Find where the given text appears and provide that cell's center as (x, y) coordinate. 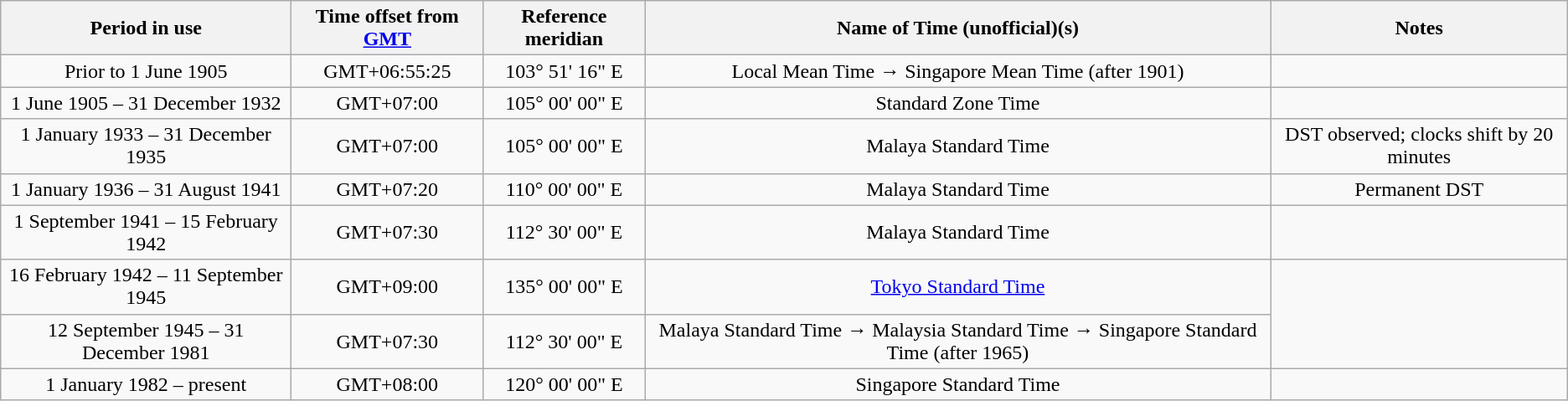
1 January 1936 – 31 August 1941 (146, 189)
Reference meridian (565, 28)
GMT+09:00 (387, 286)
1 January 1933 – 31 December 1935 (146, 146)
110° 00' 00" E (565, 189)
DST observed; clocks shift by 20 minutes (1419, 146)
Period in use (146, 28)
Local Mean Time → Singapore Mean Time (after 1901) (958, 71)
GMT+07:20 (387, 189)
Standard Zone Time (958, 103)
Time offset from GMT (387, 28)
GMT+08:00 (387, 384)
Tokyo Standard Time (958, 286)
Name of Time (unofficial)(s) (958, 28)
1 January 1982 – present (146, 384)
135° 00' 00" E (565, 286)
1 September 1941 – 15 February 1942 (146, 233)
16 February 1942 – 11 September 1945 (146, 286)
Singapore Standard Time (958, 384)
Malaya Standard Time → Malaysia Standard Time → Singapore Standard Time (after 1965) (958, 342)
1 June 1905 – 31 December 1932 (146, 103)
GMT+06:55:25 (387, 71)
103° 51' 16" E (565, 71)
120° 00' 00" E (565, 384)
12 September 1945 – 31 December 1981 (146, 342)
Prior to 1 June 1905 (146, 71)
Permanent DST (1419, 189)
Notes (1419, 28)
